Return the (x, y) coordinate for the center point of the cell that contains the specified text.  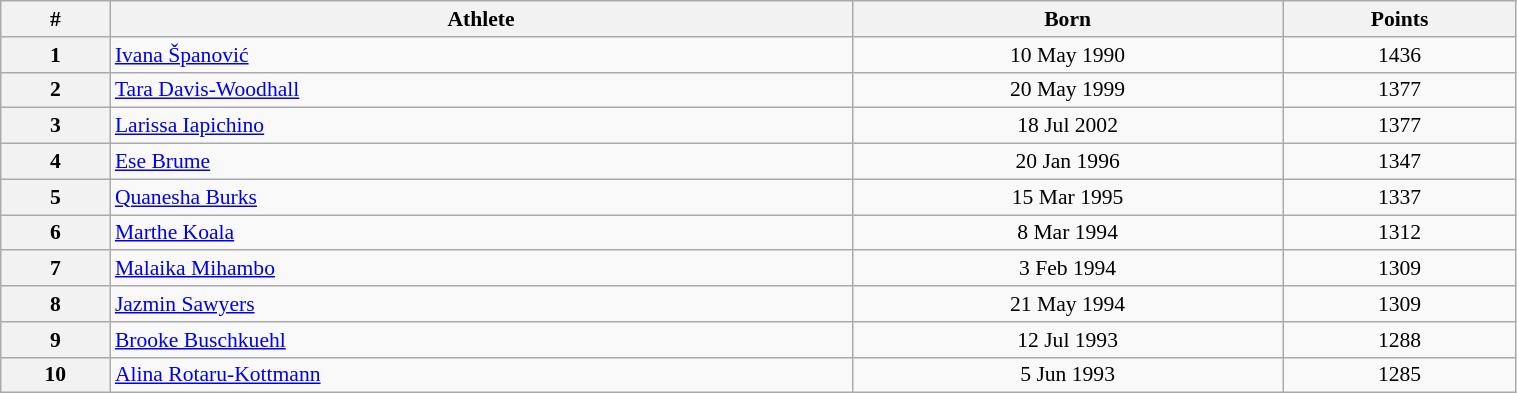
3 Feb 1994 (1068, 269)
4 (56, 162)
1285 (1400, 375)
8 (56, 304)
Jazmin Sawyers (481, 304)
6 (56, 233)
5 Jun 1993 (1068, 375)
Marthe Koala (481, 233)
Athlete (481, 19)
2 (56, 90)
10 (56, 375)
# (56, 19)
5 (56, 197)
21 May 1994 (1068, 304)
Malaika Mihambo (481, 269)
1288 (1400, 340)
7 (56, 269)
Brooke Buschkuehl (481, 340)
1 (56, 55)
Larissa Iapichino (481, 126)
18 Jul 2002 (1068, 126)
12 Jul 1993 (1068, 340)
Born (1068, 19)
10 May 1990 (1068, 55)
9 (56, 340)
1347 (1400, 162)
Quanesha Burks (481, 197)
Points (1400, 19)
15 Mar 1995 (1068, 197)
1337 (1400, 197)
1312 (1400, 233)
20 May 1999 (1068, 90)
Ivana Španović (481, 55)
8 Mar 1994 (1068, 233)
3 (56, 126)
Alina Rotaru-Kottmann (481, 375)
20 Jan 1996 (1068, 162)
Tara Davis-Woodhall (481, 90)
Ese Brume (481, 162)
1436 (1400, 55)
